Find where the given text appears and provide that cell's center as [X, Y] coordinate. 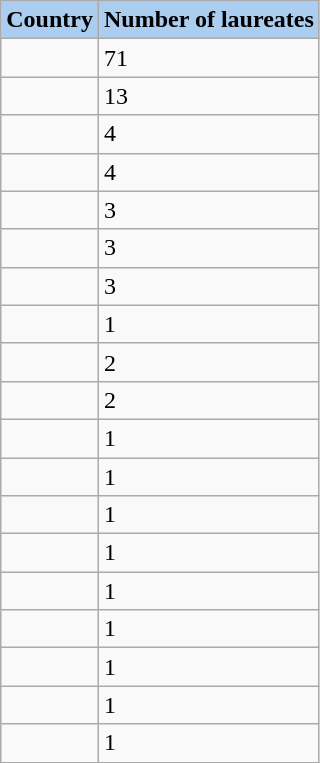
Number of laureates [208, 20]
Country [50, 20]
13 [208, 96]
71 [208, 58]
